Pinpoint the cell where the given text exists, returning its [x, y] midpoint coordinate. 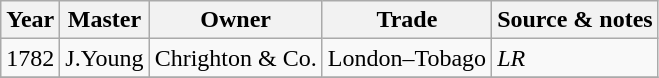
J.Young [104, 58]
Chrighton & Co. [236, 58]
Source & notes [576, 20]
LR [576, 58]
Master [104, 20]
Year [30, 20]
1782 [30, 58]
Trade [406, 20]
Owner [236, 20]
London–Tobago [406, 58]
